From the cell containing the given text, extract its center point as [x, y] coordinate. 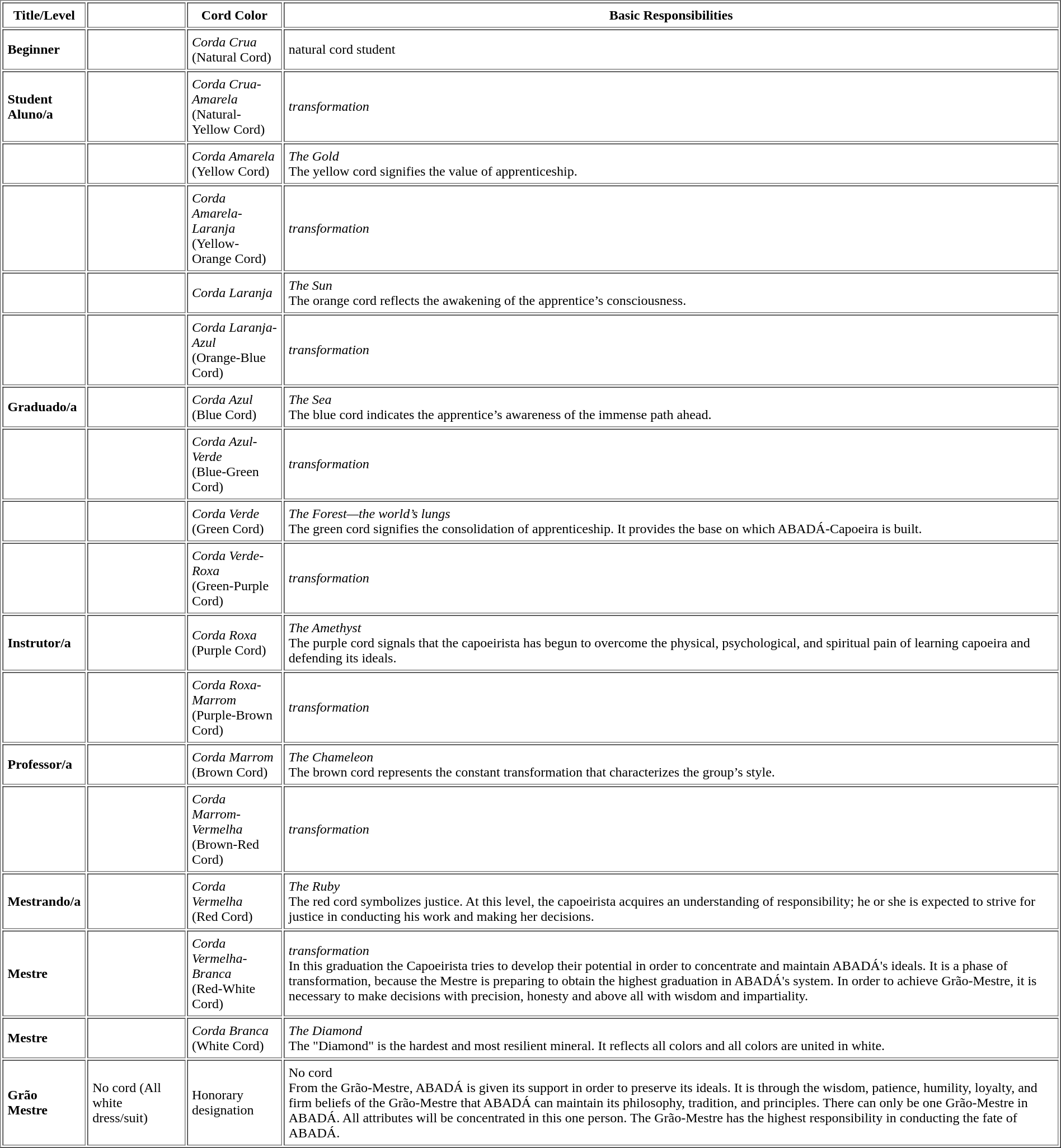
Corda Crua(Natural Cord) [234, 49]
Beginner [44, 49]
Corda Laranja-Azul(Orange-Blue Cord) [234, 350]
Corda Roxa(Purple Cord) [234, 643]
Corda Vermelha-Branca(Red-White Cord) [234, 973]
Corda Vermelha(Red Cord) [234, 902]
StudentAluno/a [44, 107]
Corda Laranja [234, 293]
Corda Amarela(Yellow Cord) [234, 163]
Title/Level [44, 15]
Corda Verde-Roxa(Green-Purple Cord) [234, 578]
Corda Marrom(Brown Cord) [234, 764]
No cord (All white dress/suit) [137, 1102]
Honorary designation [234, 1102]
The Forest—the world’s lungsThe green cord signifies the consolidation of apprenticeship. It provides the base on which ABADÁ-Capoeira is built. [672, 521]
Basic Responsibilities [672, 15]
Corda Branca(White Cord) [234, 1038]
Corda Crua-Amarela(Natural-Yellow Cord) [234, 107]
Corda Marrom-Vermelha(Brown-Red Cord) [234, 829]
Corda Amarela-Laranja(Yellow-Orange Cord) [234, 228]
Instrutor/a [44, 643]
Cord Color [234, 15]
Graduado/a [44, 407]
The DiamondThe "Diamond" is the hardest and most resilient mineral. It reflects all colors and all colors are united in white. [672, 1038]
Corda Azul(Blue Cord) [234, 407]
Corda Azul-Verde(Blue-Green Cord) [234, 464]
Mestrando/a [44, 902]
natural cord student [672, 49]
Corda Verde(Green Cord) [234, 521]
Corda Roxa-Marrom(Purple-Brown Cord) [234, 708]
Grão Mestre [44, 1102]
The ChameleonThe brown cord represents the constant transformation that characterizes the group’s style. [672, 764]
The SunThe orange cord reflects the awakening of the apprentice’s consciousness. [672, 293]
Professor/a [44, 764]
The GoldThe yellow cord signifies the value of apprenticeship. [672, 163]
The SeaThe blue cord indicates the apprentice’s awareness of the immense path ahead. [672, 407]
